Provide the [X, Y] coordinate of the cell's center where the given text is located.  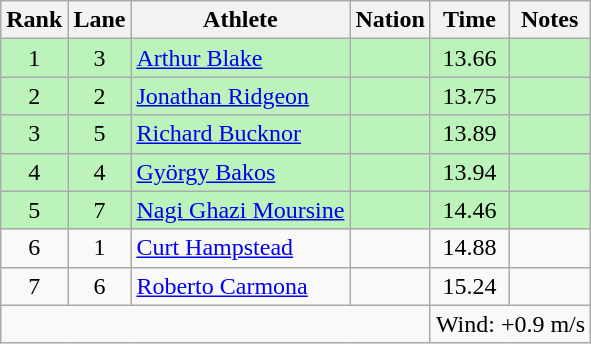
Lane [100, 20]
György Bakos [240, 172]
Time [469, 20]
Curt Hampstead [240, 248]
14.46 [469, 210]
Nation [390, 20]
15.24 [469, 286]
13.94 [469, 172]
Nagi Ghazi Moursine [240, 210]
Wind: +0.9 m/s [510, 324]
Notes [549, 20]
13.75 [469, 96]
Roberto Carmona [240, 286]
Rank [34, 20]
Richard Bucknor [240, 134]
Arthur Blake [240, 58]
13.66 [469, 58]
Jonathan Ridgeon [240, 96]
13.89 [469, 134]
Athlete [240, 20]
14.88 [469, 248]
